Provide the [x, y] coordinate of the cell's center where the given text is located.  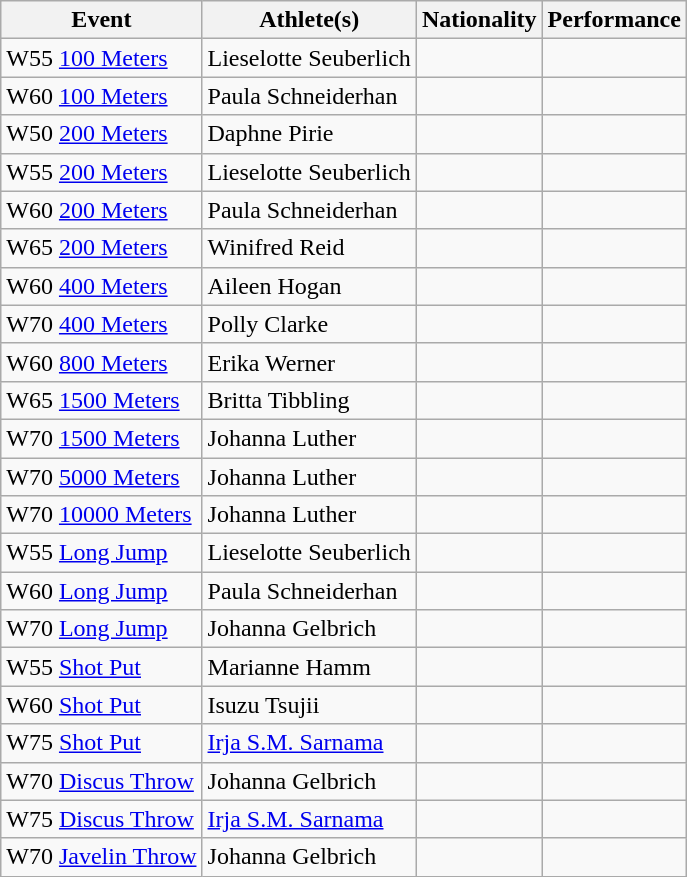
W65 200 Meters [102, 248]
W70 Javelin Throw [102, 857]
Isuzu Tsujii [309, 705]
Nationality [479, 20]
W70 10000 Meters [102, 515]
W70 1500 Meters [102, 438]
Polly Clarke [309, 324]
Event [102, 20]
Aileen Hogan [309, 286]
Performance [614, 20]
Winifred Reid [309, 248]
W65 1500 Meters [102, 400]
W60 100 Meters [102, 96]
W60 200 Meters [102, 210]
Daphne Pirie [309, 134]
Britta Tibbling [309, 400]
W60 Long Jump [102, 591]
W75 Discus Throw [102, 819]
Erika Werner [309, 362]
W50 200 Meters [102, 134]
W75 Shot Put [102, 743]
W55 100 Meters [102, 58]
W55 200 Meters [102, 172]
W70 Discus Throw [102, 781]
Athlete(s) [309, 20]
W60 Shot Put [102, 705]
Marianne Hamm [309, 667]
W60 800 Meters [102, 362]
W55 Shot Put [102, 667]
W60 400 Meters [102, 286]
W70 400 Meters [102, 324]
W70 Long Jump [102, 629]
W55 Long Jump [102, 553]
W70 5000 Meters [102, 477]
